Scan for the cell matching the given text and deliver its [x, y] coordinate at center. 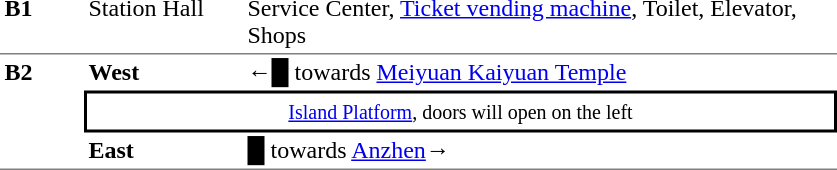
█ towards Anzhen→ [540, 151]
←█ towards Meiyuan Kaiyuan Temple [540, 72]
Island Platform, doors will open on the left [460, 111]
B2 [42, 112]
East [164, 151]
West [164, 72]
